Locate the cell with the specified text and output its [X, Y] center coordinate. 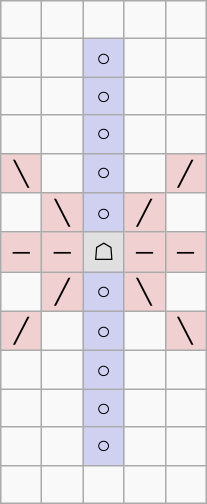
☖ [104, 252]
